Detect which cell encompasses the target text, then output its (X, Y) center coordinate. 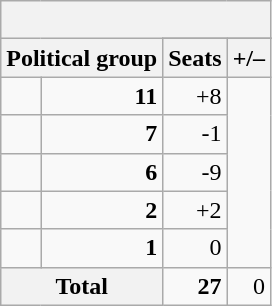
-1 (195, 134)
Total (82, 286)
+8 (195, 96)
Seats (195, 58)
27 (195, 286)
7 (102, 134)
-9 (195, 172)
2 (102, 210)
6 (102, 172)
+2 (195, 210)
Political group (82, 58)
1 (102, 248)
+/⁠– (248, 58)
11 (102, 96)
